Extract the [X, Y] coordinate from the center of the cell holding the provided text.  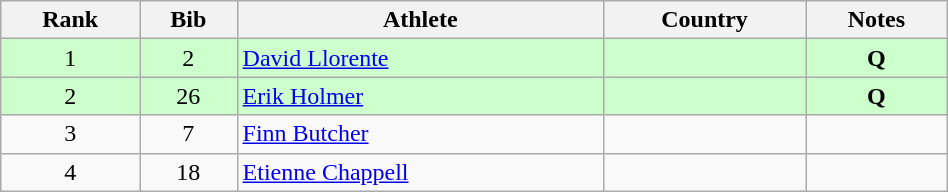
Finn Butcher [420, 134]
7 [188, 134]
Country [704, 20]
Athlete [420, 20]
Rank [70, 20]
3 [70, 134]
1 [70, 58]
Bib [188, 20]
David Llorente [420, 58]
4 [70, 172]
26 [188, 96]
Etienne Chappell [420, 172]
Erik Holmer [420, 96]
18 [188, 172]
Notes [877, 20]
